Determine the (x, y) coordinate at the center of the cell enclosing the given text.  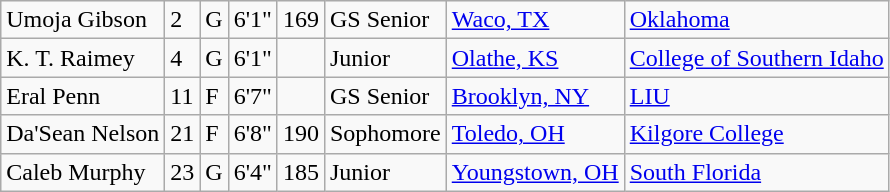
South Florida (756, 172)
190 (300, 134)
169 (300, 20)
College of Southern Idaho (756, 58)
6'7" (252, 96)
Oklahoma (756, 20)
6'4" (252, 172)
Kilgore College (756, 134)
2 (182, 20)
LIU (756, 96)
Olathe, KS (535, 58)
Youngstown, OH (535, 172)
185 (300, 172)
Brooklyn, NY (535, 96)
11 (182, 96)
K. T. Raimey (83, 58)
Umoja Gibson (83, 20)
4 (182, 58)
Eral Penn (83, 96)
Caleb Murphy (83, 172)
Sophomore (385, 134)
6'8" (252, 134)
Da'Sean Nelson (83, 134)
Toledo, OH (535, 134)
23 (182, 172)
Waco, TX (535, 20)
21 (182, 134)
